Determine the (x, y) coordinate at the center of the cell enclosing the given text.  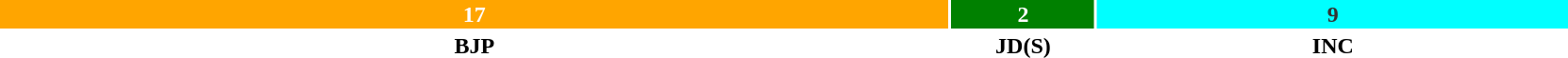
2 (1024, 14)
17 (475, 14)
9 (1332, 14)
